Return [X, Y] of the center of cell containing provided text 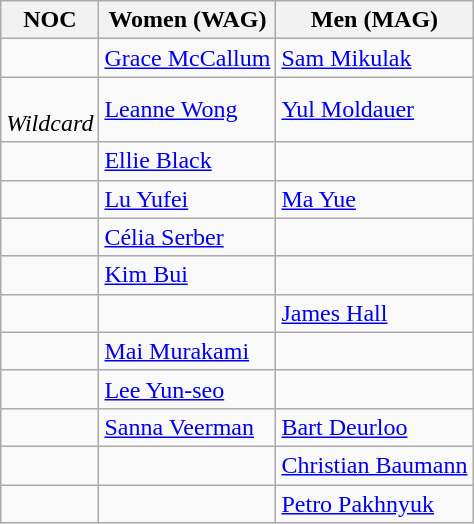
Women (WAG) [188, 20]
Kim Bui [188, 275]
Wildcard [50, 110]
Célia Serber [188, 237]
Ma Yue [374, 199]
James Hall [374, 313]
Sanna Veerman [188, 427]
Ellie Black [188, 161]
Lee Yun-seo [188, 389]
Sam Mikulak [374, 58]
Bart Deurloo [374, 427]
Leanne Wong [188, 110]
Mai Murakami [188, 351]
Petro Pakhnyuk [374, 503]
Men (MAG) [374, 20]
Lu Yufei [188, 199]
Grace McCallum [188, 58]
NOC [50, 20]
Yul Moldauer [374, 110]
Christian Baumann [374, 465]
